Scan for the cell matching the given text and deliver its (X, Y) coordinate at center. 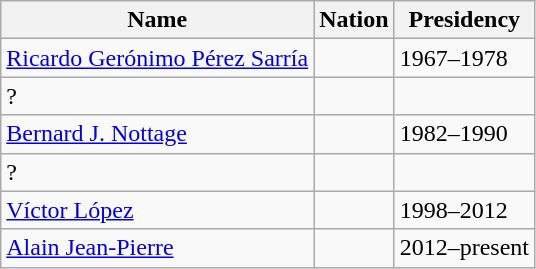
Víctor López (158, 210)
Presidency (464, 20)
Bernard J. Nottage (158, 134)
1967–1978 (464, 58)
2012–present (464, 248)
Nation (354, 20)
1982–1990 (464, 134)
Ricardo Gerónimo Pérez Sarría (158, 58)
1998–2012 (464, 210)
Name (158, 20)
Alain Jean-Pierre (158, 248)
